Locate the cell with the specified text and output its [x, y] center coordinate. 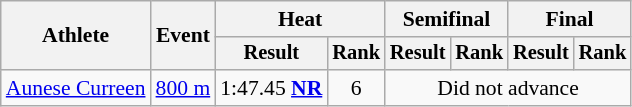
Aunese Curreen [76, 88]
Did not advance [508, 88]
Athlete [76, 36]
800 m [184, 88]
Semifinal [446, 19]
Event [184, 36]
6 [356, 88]
Heat [300, 19]
1:47.45 NR [271, 88]
Final [570, 19]
